Capture the cell that displays the provided text and extract its (x, y) central coordinate. 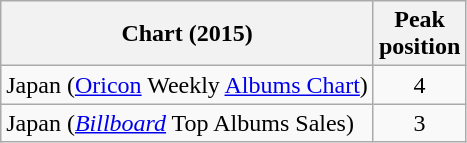
Japan (Billboard Top Albums Sales) (188, 123)
4 (419, 85)
Japan (Oricon Weekly Albums Chart) (188, 85)
3 (419, 123)
Peakposition (419, 34)
Chart (2015) (188, 34)
